Output the [X, Y] coordinate of the center of the cell containing the given text.  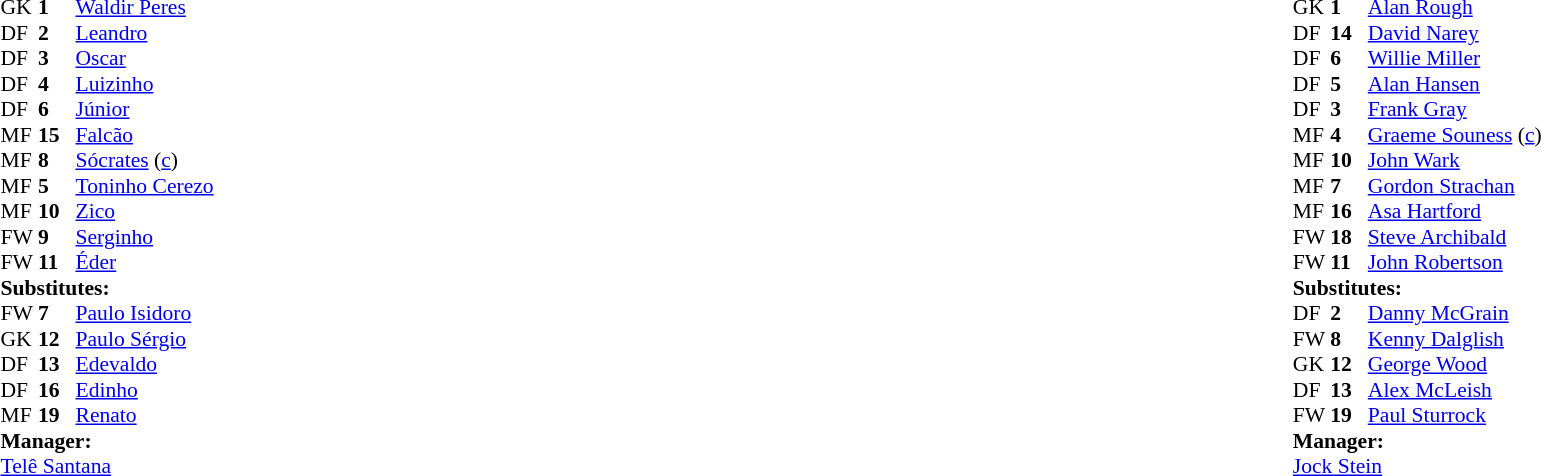
Falcão [145, 135]
Paulo Isidoro [145, 313]
15 [57, 135]
Manager: [106, 441]
Leandro [145, 33]
18 [1349, 237]
Edevaldo [145, 365]
Renato [145, 415]
Luizinho [145, 84]
Oscar [145, 59]
Éder [145, 263]
Serginho [145, 237]
9 [57, 237]
Edinho [145, 390]
14 [1349, 33]
Paulo Sérgio [145, 339]
Zico [145, 211]
Júnior [145, 109]
Substitutes: [106, 288]
Sócrates (c) [145, 161]
Toninho Cerezo [145, 186]
